Pinpoint the cell where the given text exists, returning its (X, Y) midpoint coordinate. 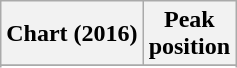
Peak position (189, 34)
Chart (2016) (72, 34)
